Locate the cell with the specified text and output its (x, y) center coordinate. 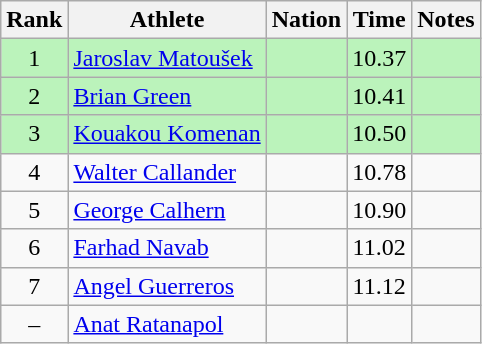
Nation (306, 20)
– (34, 324)
Farhad Navab (167, 248)
Athlete (167, 20)
10.50 (380, 134)
7 (34, 286)
George Calhern (167, 210)
Notes (446, 20)
Brian Green (167, 96)
Angel Guerreros (167, 286)
11.02 (380, 248)
Rank (34, 20)
Time (380, 20)
10.37 (380, 58)
1 (34, 58)
10.41 (380, 96)
Anat Ratanapol (167, 324)
Jaroslav Matoušek (167, 58)
3 (34, 134)
Kouakou Komenan (167, 134)
10.78 (380, 172)
2 (34, 96)
11.12 (380, 286)
6 (34, 248)
Walter Callander (167, 172)
4 (34, 172)
10.90 (380, 210)
5 (34, 210)
